Output the [X, Y] coordinate of the center of the cell containing the given text.  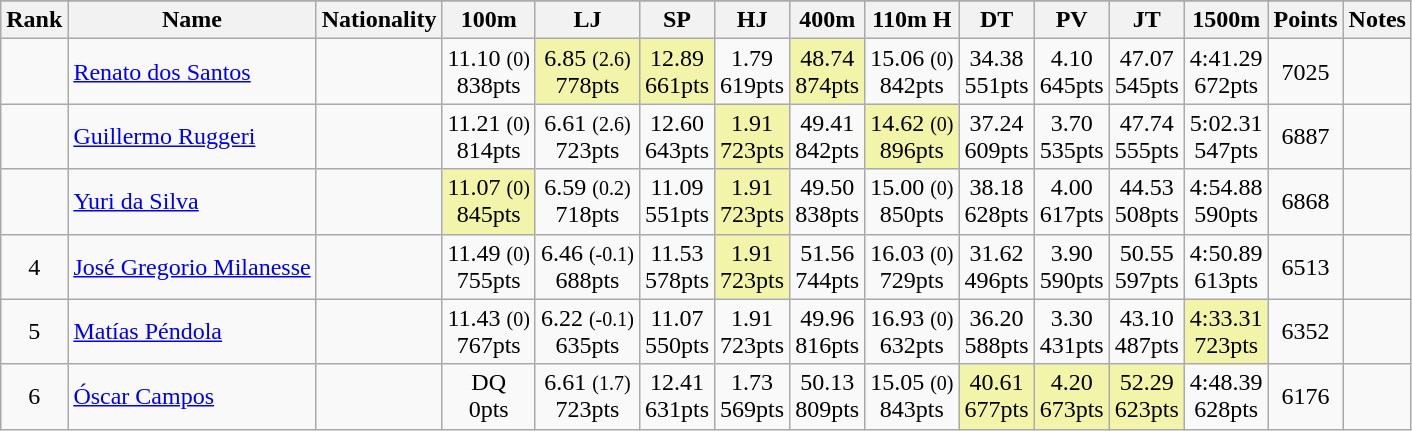
4 [34, 266]
37.24 609pts [996, 136]
6.85 (2.6) 778pts [587, 72]
LJ [587, 20]
HJ [752, 20]
40.61 677pts [996, 396]
11.21 (0) 814pts [488, 136]
4:41.29 672pts [1226, 72]
7025 [1306, 72]
49.50 838pts [828, 202]
DQ 0pts [488, 396]
51.56 744pts [828, 266]
49.96 816pts [828, 332]
49.41 842pts [828, 136]
11.53 578pts [676, 266]
12.89 661pts [676, 72]
34.38 551pts [996, 72]
4:50.89 613pts [1226, 266]
Renato dos Santos [192, 72]
11.07 550pts [676, 332]
4:54.88 590pts [1226, 202]
PV [1072, 20]
400m [828, 20]
4.00 617pts [1072, 202]
5 [34, 332]
36.20 588pts [996, 332]
12.41 631pts [676, 396]
44.53 508pts [1146, 202]
4.20 673pts [1072, 396]
47.07 545pts [1146, 72]
José Gregorio Milanesse [192, 266]
Name [192, 20]
38.18 628pts [996, 202]
15.05 (0) 843pts [912, 396]
48.74 874pts [828, 72]
15.00 (0) 850pts [912, 202]
Rank [34, 20]
11.43 (0) 767pts [488, 332]
16.03 (0) 729pts [912, 266]
6352 [1306, 332]
Matías Péndola [192, 332]
6176 [1306, 396]
52.29 623pts [1146, 396]
1500m [1226, 20]
6.22 (-0.1) 635pts [587, 332]
6 [34, 396]
6868 [1306, 202]
14.62 (0) 896pts [912, 136]
6887 [1306, 136]
Yuri da Silva [192, 202]
11.09 551pts [676, 202]
11.49 (0) 755pts [488, 266]
43.10 487pts [1146, 332]
110m H [912, 20]
4.10 645pts [1072, 72]
6.61 (2.6) 723pts [587, 136]
6513 [1306, 266]
Guillermo Ruggeri [192, 136]
1.79 619pts [752, 72]
4:48.39 628pts [1226, 396]
6.61 (1.7) 723pts [587, 396]
3.30 431pts [1072, 332]
Points [1306, 20]
Notes [1377, 20]
50.13 809pts [828, 396]
16.93 (0) 632pts [912, 332]
15.06 (0) 842pts [912, 72]
Óscar Campos [192, 396]
3.70 535pts [1072, 136]
6.46 (-0.1) 688pts [587, 266]
5:02.31 547pts [1226, 136]
12.60 643pts [676, 136]
47.74 555pts [1146, 136]
11.10 (0) 838pts [488, 72]
31.62 496pts [996, 266]
4:33.31 723pts [1226, 332]
11.07 (0) 845pts [488, 202]
SP [676, 20]
JT [1146, 20]
6.59 (0.2) 718pts [587, 202]
3.90 590pts [1072, 266]
DT [996, 20]
1.73 569pts [752, 396]
50.55 597pts [1146, 266]
Nationality [379, 20]
100m [488, 20]
